From the cell containing the given text, extract its center point as (x, y) coordinate. 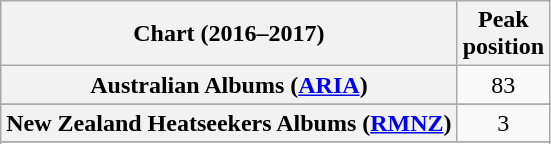
3 (503, 123)
Chart (2016–2017) (229, 34)
New Zealand Heatseekers Albums (RMNZ) (229, 123)
Australian Albums (ARIA) (229, 85)
Peak position (503, 34)
83 (503, 85)
